Search for the cell housing the specified text and yield its (x, y) center coordinate. 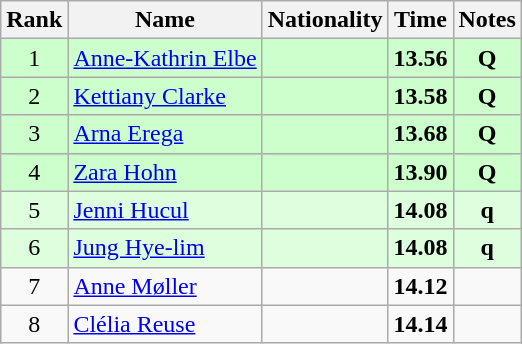
8 (34, 324)
3 (34, 134)
Name (165, 20)
13.90 (420, 172)
Kettiany Clarke (165, 96)
Anne Møller (165, 286)
4 (34, 172)
Notes (487, 20)
Zara Hohn (165, 172)
Arna Erega (165, 134)
Jung Hye-lim (165, 248)
13.68 (420, 134)
14.14 (420, 324)
2 (34, 96)
7 (34, 286)
13.56 (420, 58)
13.58 (420, 96)
1 (34, 58)
6 (34, 248)
Nationality (325, 20)
Rank (34, 20)
Time (420, 20)
Jenni Hucul (165, 210)
5 (34, 210)
Anne-Kathrin Elbe (165, 58)
14.12 (420, 286)
Clélia Reuse (165, 324)
